Search for the cell housing the specified text and yield its [x, y] center coordinate. 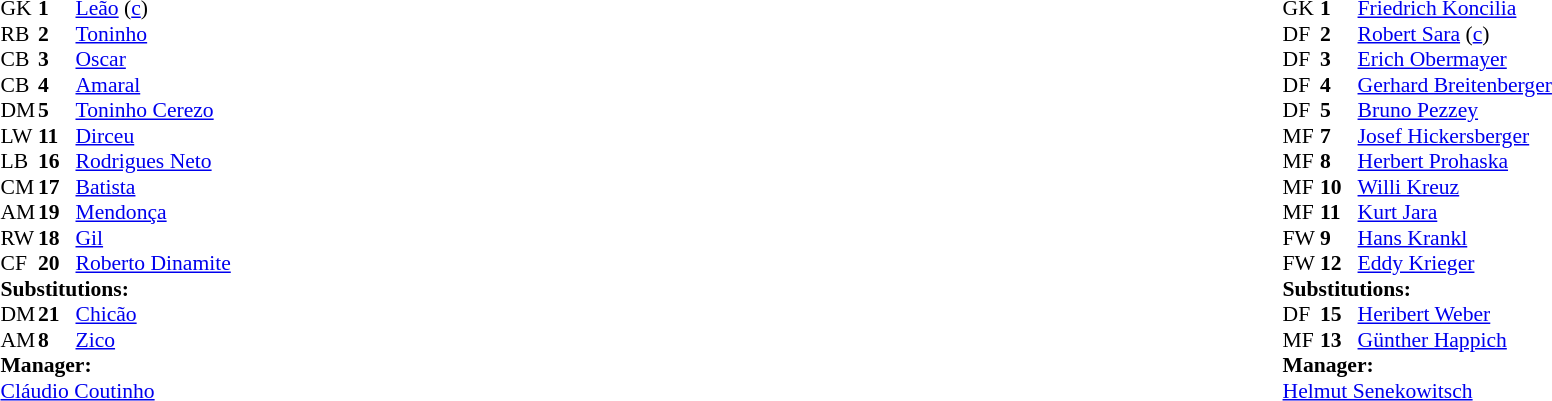
Batista [154, 187]
LW [19, 136]
Dirceu [154, 136]
Kurt Jara [1455, 213]
Gerhard Breitenberger [1455, 85]
CF [19, 263]
Gil [154, 238]
CM [19, 187]
Willi Kreuz [1455, 187]
16 [57, 161]
9 [1339, 238]
LB [19, 161]
Toninho Cerezo [154, 111]
Oscar [154, 59]
18 [57, 238]
RW [19, 238]
Roberto Dinamite [154, 263]
Eddy Krieger [1455, 263]
Josef Hickersberger [1455, 136]
Chicão [154, 315]
Herbert Prohaska [1455, 161]
Zico [154, 340]
Toninho [154, 34]
20 [57, 263]
Rodrigues Neto [154, 161]
19 [57, 213]
RB [19, 34]
21 [57, 315]
13 [1339, 340]
Günther Happich [1455, 340]
Amaral [154, 85]
Bruno Pezzey [1455, 111]
17 [57, 187]
15 [1339, 315]
12 [1339, 263]
Heribert Weber [1455, 315]
Robert Sara (c) [1455, 34]
Erich Obermayer [1455, 59]
7 [1339, 136]
Mendonça [154, 213]
10 [1339, 187]
Hans Krankl [1455, 238]
